Capture the cell that displays the provided text and extract its (X, Y) central coordinate. 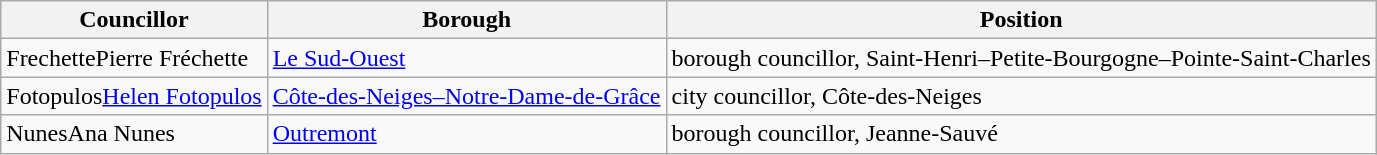
borough councillor, Jeanne-Sauvé (1021, 134)
Outremont (466, 134)
FotopulosHelen Fotopulos (134, 96)
Councillor (134, 20)
NunesAna Nunes (134, 134)
Position (1021, 20)
Le Sud-Ouest (466, 58)
borough councillor, Saint-Henri–Petite-Bourgogne–Pointe-Saint-Charles (1021, 58)
FrechettePierre Fréchette (134, 58)
city councillor, Côte-des-Neiges (1021, 96)
Borough (466, 20)
Côte-des-Neiges–Notre-Dame-de-Grâce (466, 96)
